Scan for the cell matching the given text and deliver its [X, Y] coordinate at center. 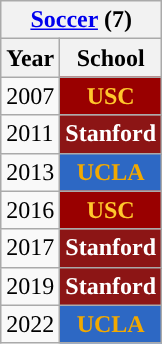
2016 [30, 210]
2011 [30, 134]
2022 [30, 324]
2007 [30, 96]
2013 [30, 172]
2017 [30, 248]
Year [30, 58]
Soccer (7) [82, 20]
2019 [30, 286]
School [111, 58]
